Scan for the cell matching the given text and deliver its [x, y] coordinate at center. 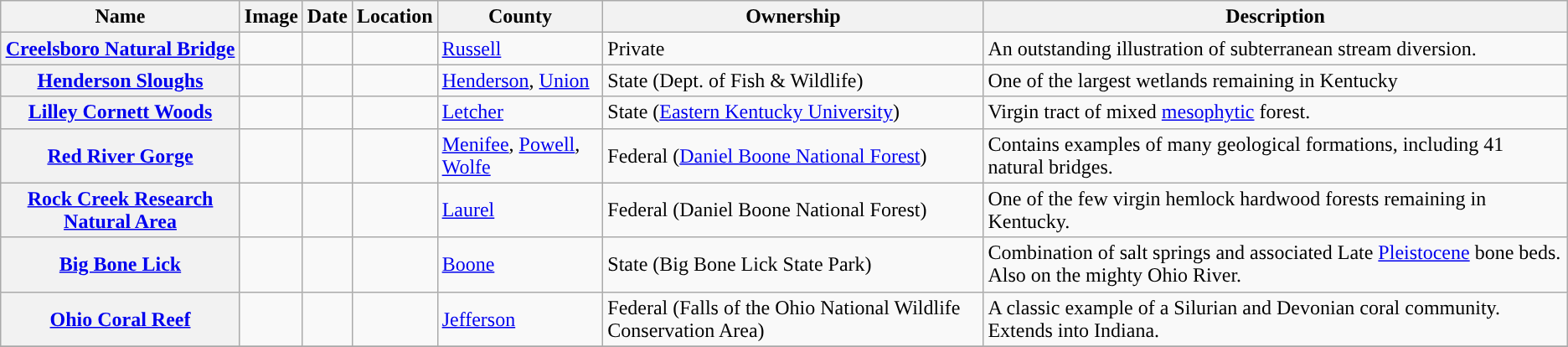
A classic example of a Silurian and Devonian coral community. Extends into Indiana. [1275, 319]
County [520, 17]
Date [327, 17]
Henderson, Union [520, 80]
State (Big Bone Lick State Park) [793, 265]
Letcher [520, 112]
Menifee, Powell, Wolfe [520, 156]
Image [271, 17]
Boone [520, 265]
Lilley Cornett Woods [121, 112]
Federal (Falls of the Ohio National Wildlife Conservation Area) [793, 319]
One of the few virgin hemlock hardwood forests remaining in Kentucky. [1275, 210]
Creelsboro Natural Bridge [121, 49]
State (Dept. of Fish & Wildlife) [793, 80]
Combination of salt springs and associated Late Pleistocene bone beds. Also on the mighty Ohio River. [1275, 265]
Description [1275, 17]
Big Bone Lick [121, 265]
Ohio Coral Reef [121, 319]
State (Eastern Kentucky University) [793, 112]
Virgin tract of mixed mesophytic forest. [1275, 112]
Contains examples of many geological formations, including 41 natural bridges. [1275, 156]
Russell [520, 49]
One of the largest wetlands remaining in Kentucky [1275, 80]
Ownership [793, 17]
Private [793, 49]
Red River Gorge [121, 156]
Name [121, 17]
Location [395, 17]
Jefferson [520, 319]
Rock Creek Research Natural Area [121, 210]
An outstanding illustration of subterranean stream diversion. [1275, 49]
Henderson Sloughs [121, 80]
Laurel [520, 210]
